Capture the cell that displays the provided text and extract its [x, y] central coordinate. 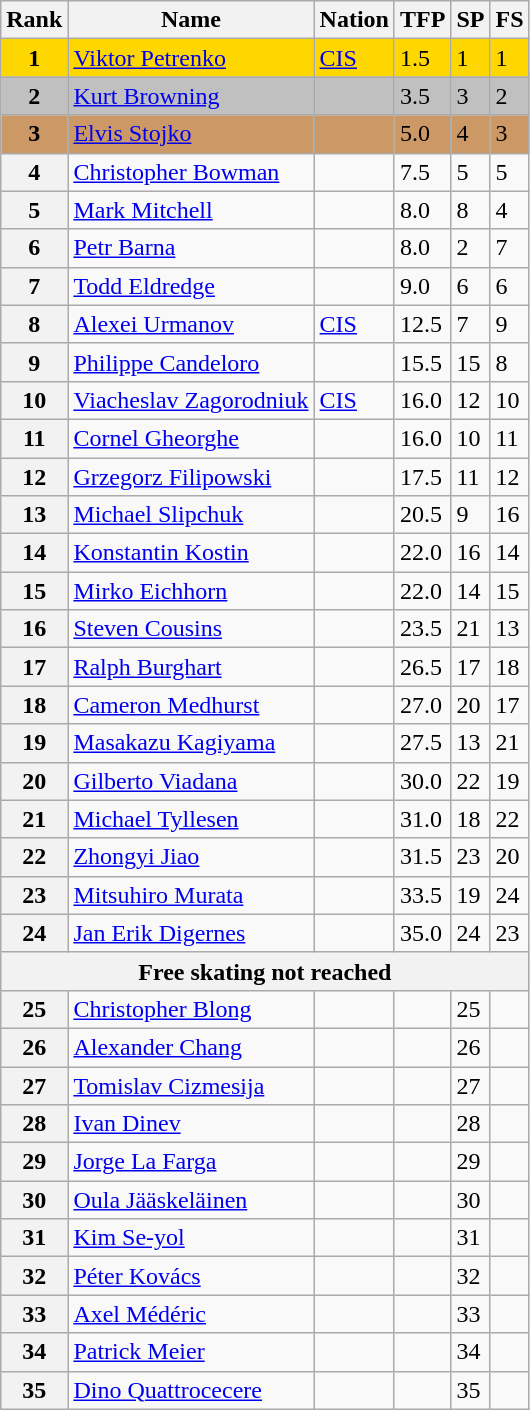
17.5 [422, 477]
Gilberto Viadana [191, 781]
Péter Kovács [191, 1276]
Konstantin Kostin [191, 553]
31.0 [422, 819]
Alexander Chang [191, 1047]
Kim Se-yol [191, 1238]
Mark Mitchell [191, 210]
Philippe Candeloro [191, 362]
27.5 [422, 743]
Axel Médéric [191, 1314]
Alexei Urmanov [191, 324]
Mitsuhiro Murata [191, 895]
9.0 [422, 286]
Rank [34, 20]
7.5 [422, 172]
12.5 [422, 324]
3.5 [422, 96]
Nation [354, 20]
Cameron Medhurst [191, 705]
SP [470, 20]
33.5 [422, 895]
30.0 [422, 781]
Dino Quattrocecere [191, 1390]
Zhongyi Jiao [191, 857]
Ralph Burghart [191, 667]
Michael Tyllesen [191, 819]
Christopher Blong [191, 1009]
Elvis Stojko [191, 134]
Ivan Dinev [191, 1124]
FS [510, 20]
Jan Erik Digernes [191, 933]
Tomislav Cizmesija [191, 1085]
1.5 [422, 58]
Oula Jääskeläinen [191, 1200]
Mirko Eichhorn [191, 591]
15.5 [422, 362]
31.5 [422, 857]
Steven Cousins [191, 629]
23.5 [422, 629]
Masakazu Kagiyama [191, 743]
20.5 [422, 515]
Petr Barna [191, 248]
26.5 [422, 667]
Kurt Browning [191, 96]
27.0 [422, 705]
TFP [422, 20]
Grzegorz Filipowski [191, 477]
Todd Eldredge [191, 286]
Jorge La Farga [191, 1162]
Free skating not reached [265, 971]
Cornel Gheorghe [191, 438]
5.0 [422, 134]
Patrick Meier [191, 1352]
Viacheslav Zagorodniuk [191, 400]
Christopher Bowman [191, 172]
Viktor Petrenko [191, 58]
35.0 [422, 933]
Michael Slipchuk [191, 515]
Name [191, 20]
